Detect which cell encompasses the target text, then output its (x, y) center coordinate. 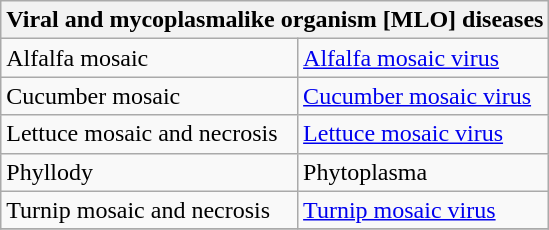
Lettuce mosaic and necrosis (150, 134)
Viral and mycoplasmalike organism [MLO] diseases (275, 20)
Turnip mosaic virus (424, 210)
Cucumber mosaic (150, 96)
Lettuce mosaic virus (424, 134)
Alfalfa mosaic virus (424, 58)
Alfalfa mosaic (150, 58)
Turnip mosaic and necrosis (150, 210)
Cucumber mosaic virus (424, 96)
Phyllody (150, 172)
Phytoplasma (424, 172)
